Return the [x, y] coordinate for the center point of the cell that contains the specified text.  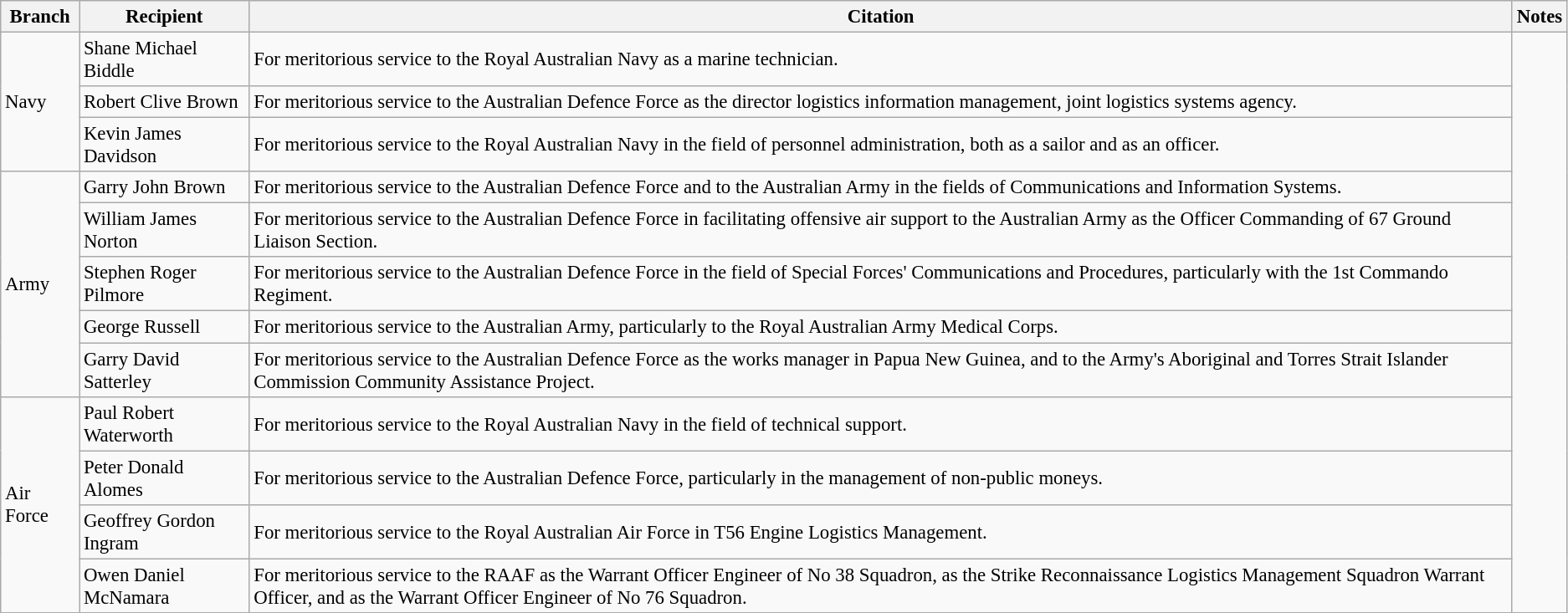
Garry John Brown [164, 187]
Branch [40, 17]
Robert Clive Brown [164, 102]
Garry David Satterley [164, 370]
Citation [880, 17]
George Russell [164, 327]
Navy [40, 102]
Kevin James Davidson [164, 146]
For meritorious service to the Royal Australian Navy in the field of technical support. [880, 423]
William James Norton [164, 231]
Peter Donald Alomes [164, 478]
Shane Michael Biddle [164, 60]
Recipient [164, 17]
For meritorious service to the Australian Defence Force, particularly in the management of non-public moneys. [880, 478]
For meritorious service to the Royal Australian Navy as a marine technician. [880, 60]
For meritorious service to the Australian Defence Force as the director logistics information management, joint logistics systems agency. [880, 102]
For meritorious service to the Australian Army, particularly to the Royal Australian Army Medical Corps. [880, 327]
Stephen Roger Pilmore [164, 284]
Owen Daniel McNamara [164, 585]
Army [40, 284]
For meritorious service to the Royal Australian Air Force in T56 Engine Logistics Management. [880, 532]
For meritorious service to the Australian Defence Force and to the Australian Army in the fields of Communications and Information Systems. [880, 187]
Air Force [40, 504]
Geoffrey Gordon Ingram [164, 532]
Notes [1540, 17]
For meritorious service to the Royal Australian Navy in the field of personnel administration, both as a sailor and as an officer. [880, 146]
Paul Robert Waterworth [164, 423]
